Scan for the cell matching the given text and deliver its (x, y) coordinate at center. 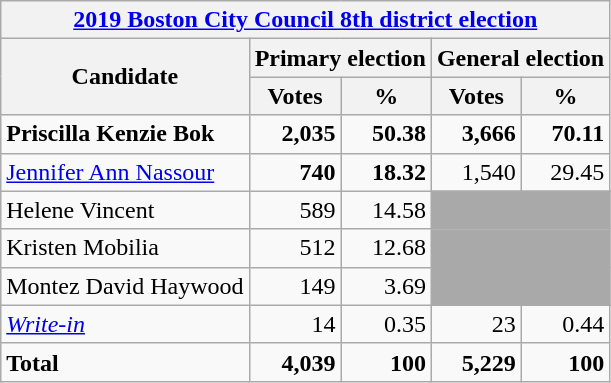
18.32 (386, 172)
Priscilla Kenzie Bok (125, 134)
5,229 (476, 362)
50.38 (386, 134)
2019 Boston City Council 8th district election (306, 20)
Jennifer Ann Nassour (125, 172)
0.35 (386, 324)
512 (295, 248)
3,666 (476, 134)
General election (520, 58)
29.45 (565, 172)
12.68 (386, 248)
Candidate (125, 77)
Write-in (125, 324)
70.11 (565, 134)
23 (476, 324)
740 (295, 172)
3.69 (386, 286)
589 (295, 210)
14.58 (386, 210)
149 (295, 286)
2,035 (295, 134)
Total (125, 362)
14 (295, 324)
0.44 (565, 324)
1,540 (476, 172)
Helene Vincent (125, 210)
Kristen Mobilia (125, 248)
Primary election (340, 58)
Montez David Haywood (125, 286)
4,039 (295, 362)
